Pinpoint the cell where the given text exists, returning its (x, y) midpoint coordinate. 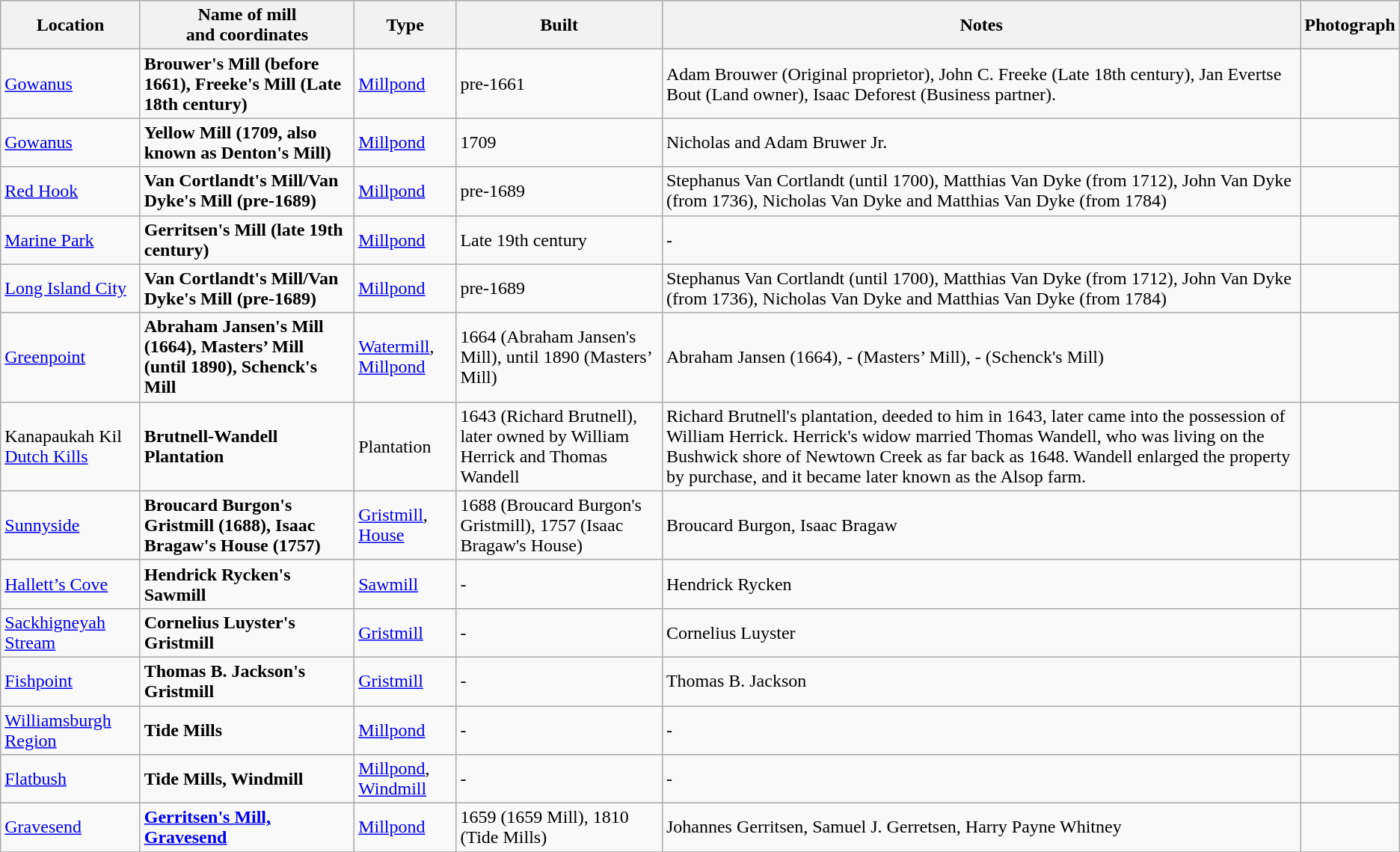
Sawmill (405, 583)
Millpond, Windmill (405, 779)
Gravesend (70, 827)
Name of milland coordinates (247, 25)
Watermill, Millpond (405, 358)
Flatbush (70, 779)
Adam Brouwer (Original proprietor), John C. Freeke (Late 18th century), Jan Evertse Bout (Land owner), Isaac Deforest (Business partner). (981, 84)
Broucard Burgon, Isaac Bragaw (981, 525)
Gerritsen's Mill, Gravesend (247, 827)
Sunnyside (70, 525)
Hallett’s Cove (70, 583)
Late 19th century (559, 239)
Broucard Burgon's Gristmill (1688), Isaac Bragaw's House (1757) (247, 525)
Nicholas and Adam Bruwer Jr. (981, 142)
pre-1661 (559, 84)
Plantation (405, 446)
Notes (981, 25)
Long Island City (70, 289)
1709 (559, 142)
Brouwer's Mill (before 1661), Freeke's Mill (Late 18th century) (247, 84)
Gristmill, House (405, 525)
Thomas B. Jackson (981, 681)
Location (70, 25)
Tide Mills, Windmill (247, 779)
Cornelius Luyster's Gristmill (247, 633)
Cornelius Luyster (981, 633)
Yellow Mill (1709, also known as Denton's Mill) (247, 142)
Marine Park (70, 239)
Thomas B. Jackson's Gristmill (247, 681)
Type (405, 25)
Kanapaukah Kil Dutch Kills (70, 446)
Fishpoint (70, 681)
Built (559, 25)
1659 (1659 Mill), 1810 (Tide Mills) (559, 827)
Williamsburgh Region (70, 730)
1643 (Richard Brutnell), later owned by William Herrick and Thomas Wandell (559, 446)
Abraham Jansen's Mill (1664), Masters’ Mill (until 1890), Schenck's Mill (247, 358)
1664 (Abraham Jansen's Mill), until 1890 (Masters’ Mill) (559, 358)
Gerritsen's Mill (late 19th century) (247, 239)
Red Hook (70, 191)
Sackhigneyah Stream (70, 633)
Hendrick Rycken's Sawmill (247, 583)
Greenpoint (70, 358)
1688 (Broucard Burgon's Gristmill), 1757 (Isaac Bragaw's House) (559, 525)
Hendrick Rycken (981, 583)
Brutnell-Wandell Plantation (247, 446)
Abraham Jansen (1664), - (Masters’ Mill), - (Schenck's Mill) (981, 358)
Photograph (1350, 25)
Tide Mills (247, 730)
Johannes Gerritsen, Samuel J. Gerretsen, Harry Payne Whitney (981, 827)
